Provide the (x, y) coordinate of the cell's center where the given text is located.  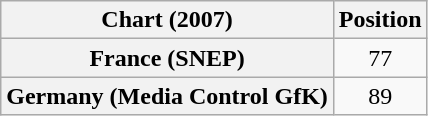
Chart (2007) (168, 20)
77 (380, 58)
Germany (Media Control GfK) (168, 96)
Position (380, 20)
France (SNEP) (168, 58)
89 (380, 96)
